Locate the cell with the specified text and output its [X, Y] center coordinate. 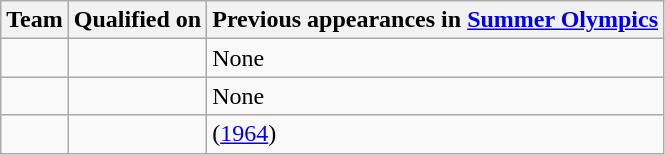
Team [35, 20]
Qualified on [137, 20]
(1964) [436, 134]
Previous appearances in Summer Olympics [436, 20]
